Provide the (X, Y) coordinate of the cell's center where the given text is located.  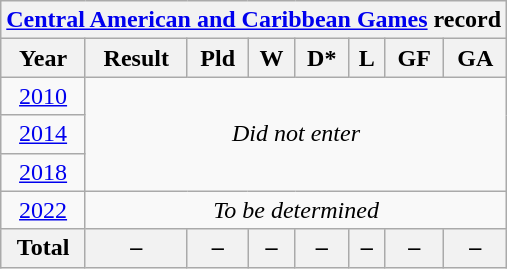
To be determined (296, 210)
2010 (44, 96)
2018 (44, 172)
W (272, 58)
Pld (218, 58)
GA (476, 58)
L (367, 58)
D* (322, 58)
2014 (44, 134)
GF (414, 58)
Central American and Caribbean Games record (254, 20)
Did not enter (296, 134)
Total (44, 248)
Year (44, 58)
2022 (44, 210)
Result (136, 58)
